Scan for the cell matching the given text and deliver its (X, Y) coordinate at center. 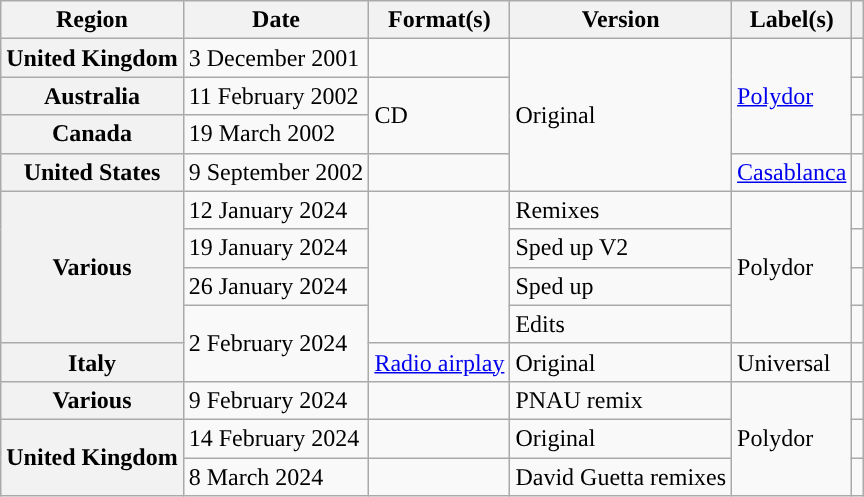
CD (440, 115)
Remixes (621, 210)
3 December 2001 (276, 58)
Casablanca (792, 172)
14 February 2024 (276, 438)
9 September 2002 (276, 172)
Format(s) (440, 20)
12 January 2024 (276, 210)
11 February 2002 (276, 96)
8 March 2024 (276, 477)
David Guetta remixes (621, 477)
Edits (621, 324)
Australia (92, 96)
Label(s) (792, 20)
Sped up (621, 286)
Version (621, 20)
Radio airplay (440, 362)
26 January 2024 (276, 286)
Italy (92, 362)
Sped up V2 (621, 248)
2 February 2024 (276, 343)
PNAU remix (621, 400)
19 March 2002 (276, 134)
United States (92, 172)
9 February 2024 (276, 400)
Canada (92, 134)
Universal (792, 362)
Date (276, 20)
Region (92, 20)
19 January 2024 (276, 248)
